Determine the (X, Y) coordinate at the center of the cell enclosing the given text.  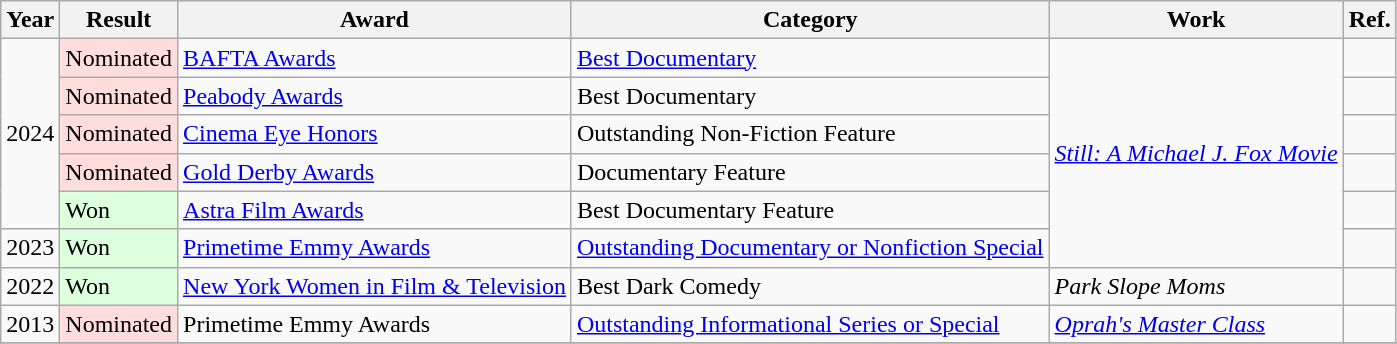
Peabody Awards (375, 96)
Category (810, 20)
New York Women in Film & Television (375, 286)
Award (375, 20)
Work (1196, 20)
BAFTA Awards (375, 58)
Result (119, 20)
Still: A Michael J. Fox Movie (1196, 153)
Ref. (1370, 20)
Astra Film Awards (375, 210)
Park Slope Moms (1196, 286)
2013 (30, 324)
Gold Derby Awards (375, 172)
Documentary Feature (810, 172)
2022 (30, 286)
Outstanding Informational Series or Special (810, 324)
Best Documentary Feature (810, 210)
2023 (30, 248)
Outstanding Documentary or Nonfiction Special (810, 248)
Cinema Eye Honors (375, 134)
Oprah's Master Class (1196, 324)
Year (30, 20)
Best Dark Comedy (810, 286)
Outstanding Non-Fiction Feature (810, 134)
2024 (30, 134)
